Pinpoint the cell where the given text exists, returning its [X, Y] midpoint coordinate. 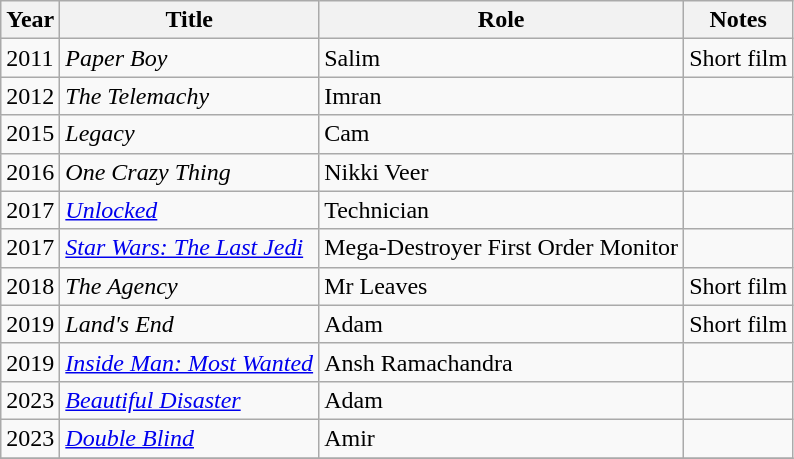
Year [30, 20]
Legacy [190, 134]
Imran [502, 96]
Notes [738, 20]
The Telemachy [190, 96]
Double Blind [190, 438]
2011 [30, 58]
Inside Man: Most Wanted [190, 362]
Salim [502, 58]
Title [190, 20]
2012 [30, 96]
2018 [30, 286]
Technician [502, 210]
Star Wars: The Last Jedi [190, 248]
Cam [502, 134]
Ansh Ramachandra [502, 362]
Unlocked [190, 210]
One Crazy Thing [190, 172]
Land's End [190, 324]
Amir [502, 438]
2016 [30, 172]
The Agency [190, 286]
Paper Boy [190, 58]
Mr Leaves [502, 286]
Role [502, 20]
Mega-Destroyer First Order Monitor [502, 248]
Beautiful Disaster [190, 400]
Nikki Veer [502, 172]
2015 [30, 134]
